For the text-containing cell, return its midpoint in (x, y) coordinate format. 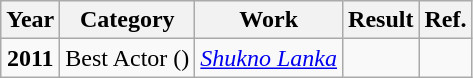
Work (269, 20)
Year (30, 20)
Ref. (446, 20)
Best Actor () (128, 58)
2011 (30, 58)
Shukno Lanka (269, 58)
Category (128, 20)
Result (381, 20)
